Output the (X, Y) coordinate of the center of the cell containing the given text.  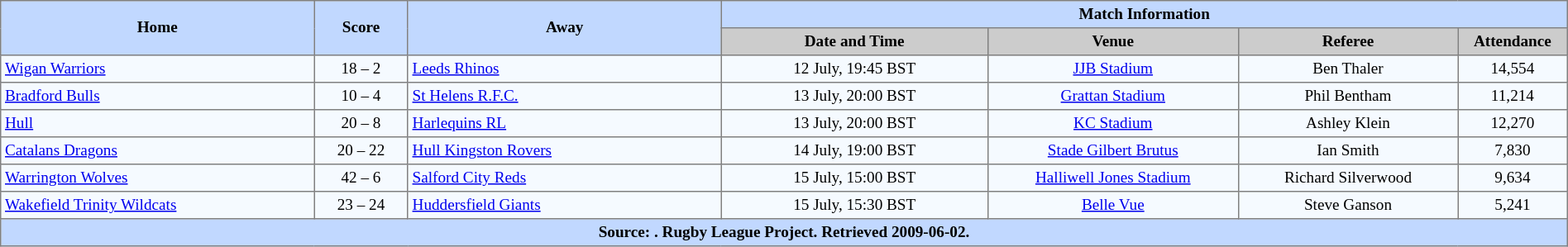
Wakefield Trinity Wildcats (157, 205)
Belle Vue (1113, 205)
Wigan Warriors (157, 69)
5,241 (1513, 205)
Hull Kingston Rovers (564, 150)
Steve Ganson (1348, 205)
Attendance (1513, 41)
14,554 (1513, 69)
Richard Silverwood (1348, 178)
15 July, 15:30 BST (854, 205)
Salford City Reds (564, 178)
Away (564, 28)
20 – 8 (361, 124)
12 July, 19:45 BST (854, 69)
Hull (157, 124)
KC Stadium (1113, 124)
Home (157, 28)
Match Information (1145, 15)
Harlequins RL (564, 124)
Catalans Dragons (157, 150)
Venue (1113, 41)
Stade Gilbert Brutus (1113, 150)
JJB Stadium (1113, 69)
Huddersfield Giants (564, 205)
42 – 6 (361, 178)
7,830 (1513, 150)
Source: . Rugby League Project. Retrieved 2009-06-02. (784, 233)
18 – 2 (361, 69)
St Helens R.F.C. (564, 96)
Leeds Rhinos (564, 69)
Ian Smith (1348, 150)
Phil Bentham (1348, 96)
12,270 (1513, 124)
Grattan Stadium (1113, 96)
Halliwell Jones Stadium (1113, 178)
Date and Time (854, 41)
10 – 4 (361, 96)
Warrington Wolves (157, 178)
Score (361, 28)
20 – 22 (361, 150)
Referee (1348, 41)
9,634 (1513, 178)
Ben Thaler (1348, 69)
15 July, 15:00 BST (854, 178)
14 July, 19:00 BST (854, 150)
11,214 (1513, 96)
23 – 24 (361, 205)
Bradford Bulls (157, 96)
Ashley Klein (1348, 124)
